Extract the (x, y) coordinate from the center of the cell holding the provided text.  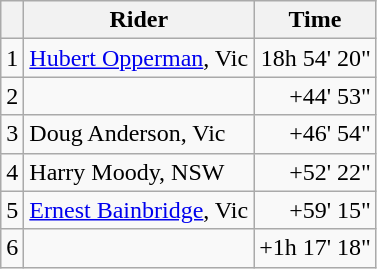
Hubert Opperman, Vic (139, 58)
6 (12, 248)
Doug Anderson, Vic (139, 134)
+1h 17' 18" (316, 248)
+46' 54" (316, 134)
+44' 53" (316, 96)
5 (12, 210)
Time (316, 20)
3 (12, 134)
2 (12, 96)
1 (12, 58)
4 (12, 172)
18h 54' 20" (316, 58)
Harry Moody, NSW (139, 172)
Ernest Bainbridge, Vic (139, 210)
+52' 22" (316, 172)
+59' 15" (316, 210)
Rider (139, 20)
